Capture the cell that displays the provided text and extract its (X, Y) central coordinate. 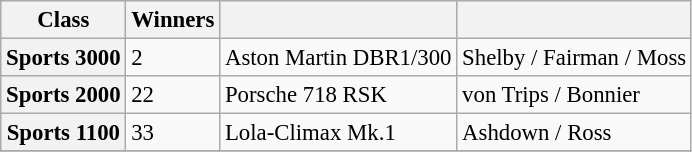
33 (173, 133)
Porsche 718 RSK (338, 95)
Sports 1100 (64, 133)
Winners (173, 20)
Sports 2000 (64, 95)
Ashdown / Ross (574, 133)
22 (173, 95)
Aston Martin DBR1/300 (338, 58)
von Trips / Bonnier (574, 95)
Sports 3000 (64, 58)
Lola-Climax Mk.1 (338, 133)
Shelby / Fairman / Moss (574, 58)
Class (64, 20)
2 (173, 58)
